Provide the [X, Y] coordinate of the cell's center where the given text is located.  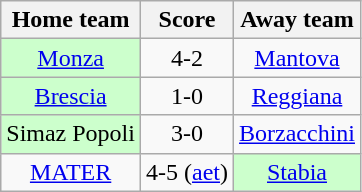
1-0 [186, 96]
Home team [71, 20]
Monza [71, 58]
Mantova [298, 58]
Brescia [71, 96]
Borzacchini [298, 134]
Stabia [298, 172]
Reggiana [298, 96]
Score [186, 20]
3-0 [186, 134]
MATER [71, 172]
4-5 (aet) [186, 172]
4-2 [186, 58]
Away team [298, 20]
Simaz Popoli [71, 134]
